Locate the cell with the specified text and output its [x, y] center coordinate. 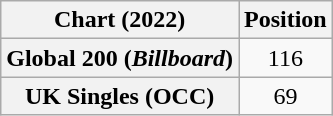
69 [285, 96]
Chart (2022) [120, 20]
116 [285, 58]
Position [285, 20]
UK Singles (OCC) [120, 96]
Global 200 (Billboard) [120, 58]
